Find where the given text appears and provide that cell's center as [x, y] coordinate. 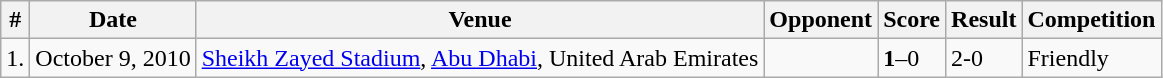
2-0 [984, 58]
October 9, 2010 [113, 58]
Opponent [821, 20]
1–0 [912, 58]
Result [984, 20]
# [16, 20]
1. [16, 58]
Date [113, 20]
Sheikh Zayed Stadium, Abu Dhabi, United Arab Emirates [480, 58]
Friendly [1092, 58]
Score [912, 20]
Competition [1092, 20]
Venue [480, 20]
